Capture the cell that displays the provided text and extract its (x, y) central coordinate. 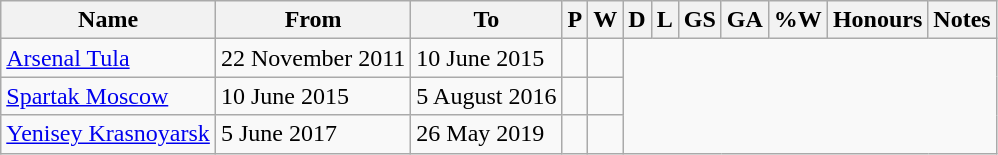
5 June 2017 (312, 134)
Notes (962, 20)
From (312, 20)
22 November 2011 (312, 58)
Honours (877, 20)
L (664, 20)
To (486, 20)
D (637, 20)
P (575, 20)
GA (744, 20)
5 August 2016 (486, 96)
W (606, 20)
Name (108, 20)
Arsenal Tula (108, 58)
Spartak Moscow (108, 96)
GS (700, 20)
26 May 2019 (486, 134)
%W (798, 20)
Yenisey Krasnoyarsk (108, 134)
